Extract the [X, Y] coordinate from the center of the cell holding the provided text.  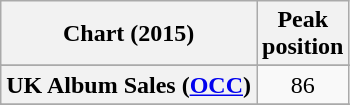
Peakposition [303, 34]
86 [303, 85]
Chart (2015) [129, 34]
UK Album Sales (OCC) [129, 85]
